Scan for the cell matching the given text and deliver its [x, y] coordinate at center. 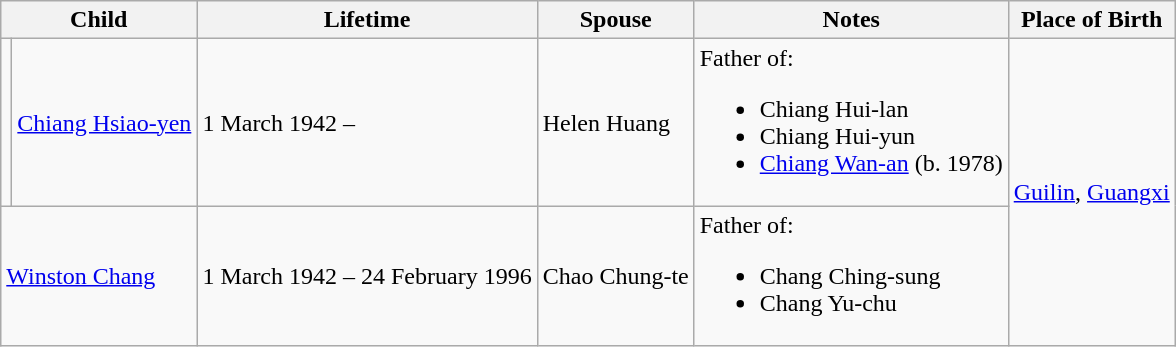
Lifetime [367, 20]
1 March 1942 – 24 February 1996 [367, 276]
Place of Birth [1092, 20]
Helen Huang [616, 122]
Father of:Chang Ching-sungChang Yu-chu [851, 276]
1 March 1942 – [367, 122]
Spouse [616, 20]
Child [99, 20]
Notes [851, 20]
Winston Chang [99, 276]
Guilin, Guangxi [1092, 192]
Father of:Chiang Hui-lanChiang Hui-yunChiang Wan-an (b. 1978) [851, 122]
Chiang Hsiao-yen [104, 122]
Chao Chung-te [616, 276]
